Scan for the cell matching the given text and deliver its [x, y] coordinate at center. 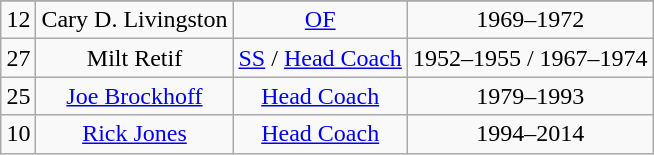
1952–1955 / 1967–1974 [530, 58]
Cary D. Livingston [134, 20]
27 [18, 58]
1979–1993 [530, 96]
1969–1972 [530, 20]
Milt Retif [134, 58]
1994–2014 [530, 134]
Joe Brockhoff [134, 96]
12 [18, 20]
OF [320, 20]
10 [18, 134]
Rick Jones [134, 134]
25 [18, 96]
SS / Head Coach [320, 58]
